Pinpoint the cell where the given text exists, returning its [x, y] midpoint coordinate. 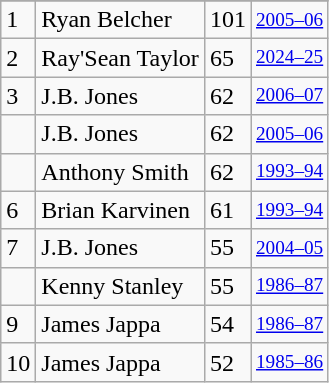
54 [228, 324]
2004–05 [289, 248]
2 [18, 58]
1985–86 [289, 362]
Kenny Stanley [120, 286]
65 [228, 58]
6 [18, 210]
9 [18, 324]
3 [18, 96]
2024–25 [289, 58]
Ray'Sean Taylor [120, 58]
2006–07 [289, 96]
101 [228, 20]
Ryan Belcher [120, 20]
7 [18, 248]
1 [18, 20]
Anthony Smith [120, 172]
Brian Karvinen [120, 210]
52 [228, 362]
10 [18, 362]
61 [228, 210]
